Extract the [X, Y] coordinate from the center of the cell holding the provided text.  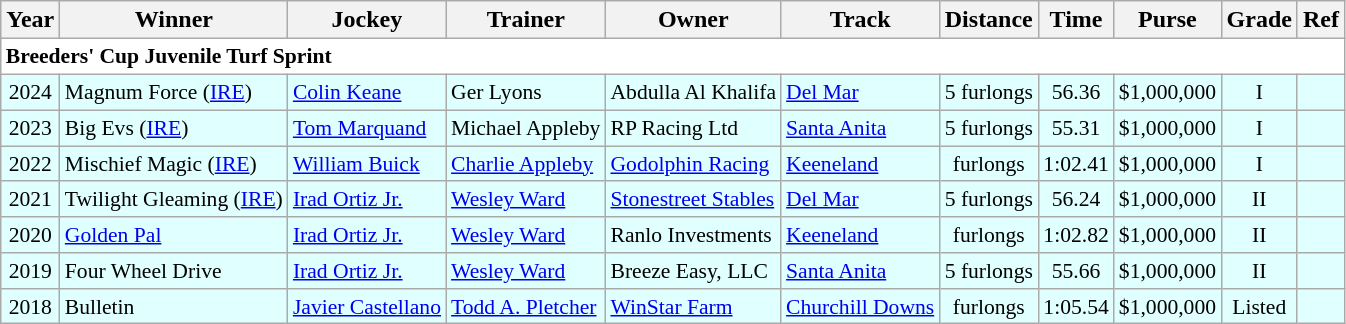
Javier Castellano [367, 306]
2022 [30, 164]
Jockey [367, 20]
Trainer [526, 20]
William Buick [367, 164]
Big Evs (IRE) [174, 128]
Abdulla Al Khalifa [693, 92]
Bulletin [174, 306]
55.31 [1076, 128]
Ranlo Investments [693, 235]
56.36 [1076, 92]
Winner [174, 20]
Ger Lyons [526, 92]
2019 [30, 271]
2020 [30, 235]
Tom Marquand [367, 128]
WinStar Farm [693, 306]
55.66 [1076, 271]
Mischief Magic (IRE) [174, 164]
Golden Pal [174, 235]
RP Racing Ltd [693, 128]
56.24 [1076, 199]
Owner [693, 20]
Stonestreet Stables [693, 199]
Four Wheel Drive [174, 271]
1:02.82 [1076, 235]
Ref [1320, 20]
Magnum Force (IRE) [174, 92]
2018 [30, 306]
2024 [30, 92]
1:02.41 [1076, 164]
2023 [30, 128]
Grade [1259, 20]
Distance [988, 20]
Colin Keane [367, 92]
Twilight Gleaming (IRE) [174, 199]
Breeders' Cup Juvenile Turf Sprint [673, 57]
Todd A. Pletcher [526, 306]
Track [860, 20]
Time [1076, 20]
Godolphin Racing [693, 164]
1:05.54 [1076, 306]
Purse [1168, 20]
Churchill Downs [860, 306]
2021 [30, 199]
Breeze Easy, LLC [693, 271]
Charlie Appleby [526, 164]
Michael Appleby [526, 128]
Year [30, 20]
Listed [1259, 306]
